Extract the (X, Y) coordinate from the center of the cell holding the provided text.  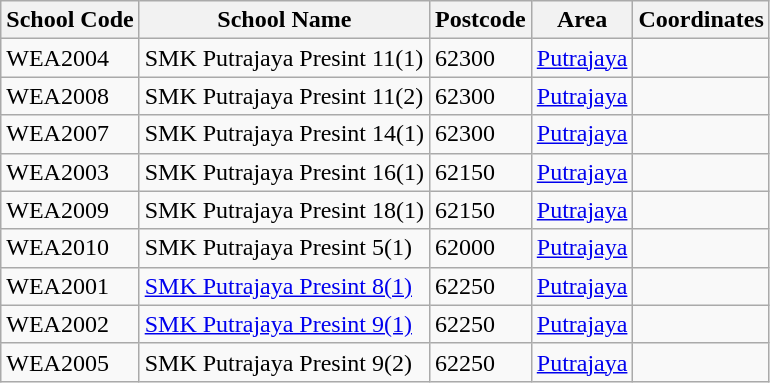
SMK Putrajaya Presint 8(1) (284, 286)
SMK Putrajaya Presint 11(1) (284, 58)
WEA2010 (70, 248)
SMK Putrajaya Presint 9(1) (284, 324)
WEA2007 (70, 134)
SMK Putrajaya Presint 16(1) (284, 172)
WEA2003 (70, 172)
WEA2004 (70, 58)
62000 (481, 248)
Area (582, 20)
Coordinates (701, 20)
SMK Putrajaya Presint 5(1) (284, 248)
WEA2008 (70, 96)
School Code (70, 20)
Postcode (481, 20)
SMK Putrajaya Presint 9(2) (284, 362)
WEA2009 (70, 210)
School Name (284, 20)
SMK Putrajaya Presint 18(1) (284, 210)
WEA2005 (70, 362)
SMK Putrajaya Presint 11(2) (284, 96)
WEA2001 (70, 286)
SMK Putrajaya Presint 14(1) (284, 134)
WEA2002 (70, 324)
